Return [x, y] of the center of cell containing provided text 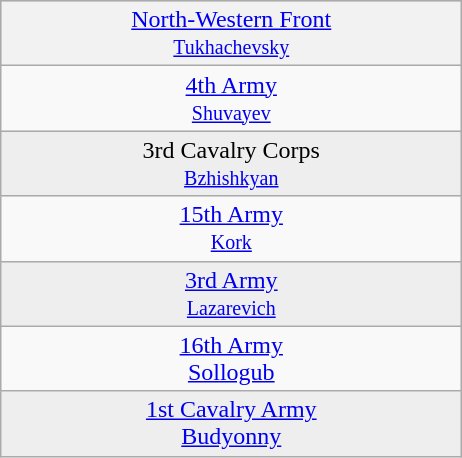
15th Army Kork [232, 228]
4th Army Shuvayev [232, 98]
3rd ArmyLazarevich [232, 294]
1st Cavalry ArmyBudyonny [232, 424]
16th ArmySollogub [232, 358]
3rd Cavalry CorpsBzhishkyan [232, 164]
North-Western Front Tukhachevsky [232, 34]
